Extract the [x, y] coordinate from the center of the cell holding the provided text.  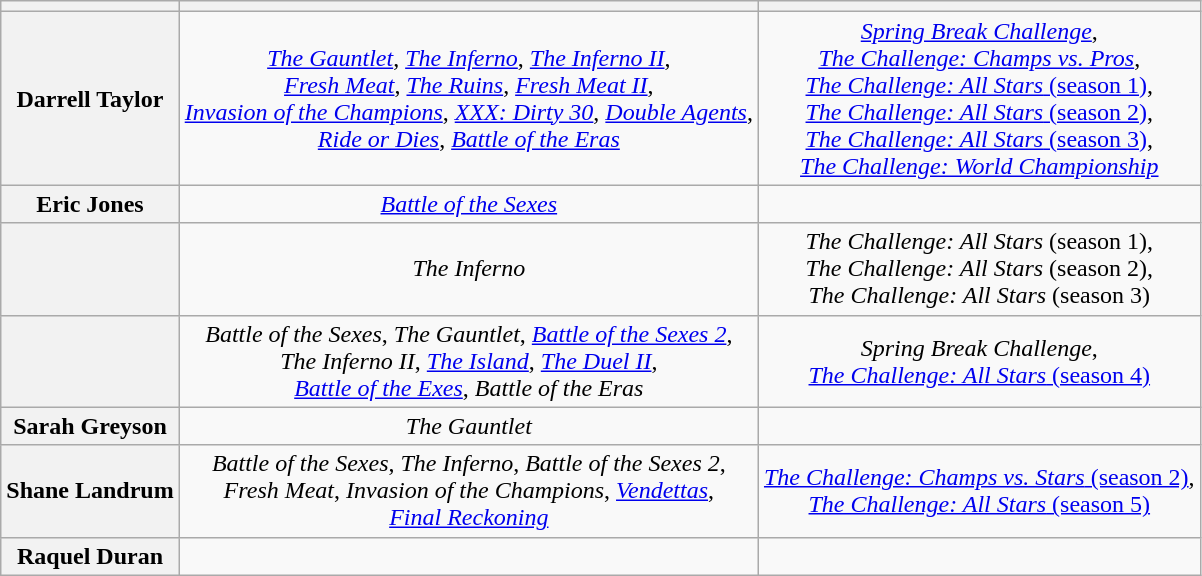
Shane Landrum [90, 491]
Darrell Taylor [90, 98]
The Challenge: Champs vs. Stars (season 2),The Challenge: All Stars (season 5) [979, 491]
Raquel Duran [90, 556]
Sarah Greyson [90, 426]
Battle of the Sexes [468, 204]
The Inferno [468, 269]
The Gauntlet [468, 426]
Eric Jones [90, 204]
Battle of the Sexes, The Gauntlet, Battle of the Sexes 2,The Inferno II, The Island, The Duel II,Battle of the Exes, Battle of the Eras [468, 361]
Spring Break Challenge,The Challenge: All Stars (season 4) [979, 361]
The Challenge: All Stars (season 1),The Challenge: All Stars (season 2),The Challenge: All Stars (season 3) [979, 269]
Battle of the Sexes, The Inferno, Battle of the Sexes 2,Fresh Meat, Invasion of the Champions, Vendettas,Final Reckoning [468, 491]
